Scan for the cell matching the given text and deliver its [X, Y] coordinate at center. 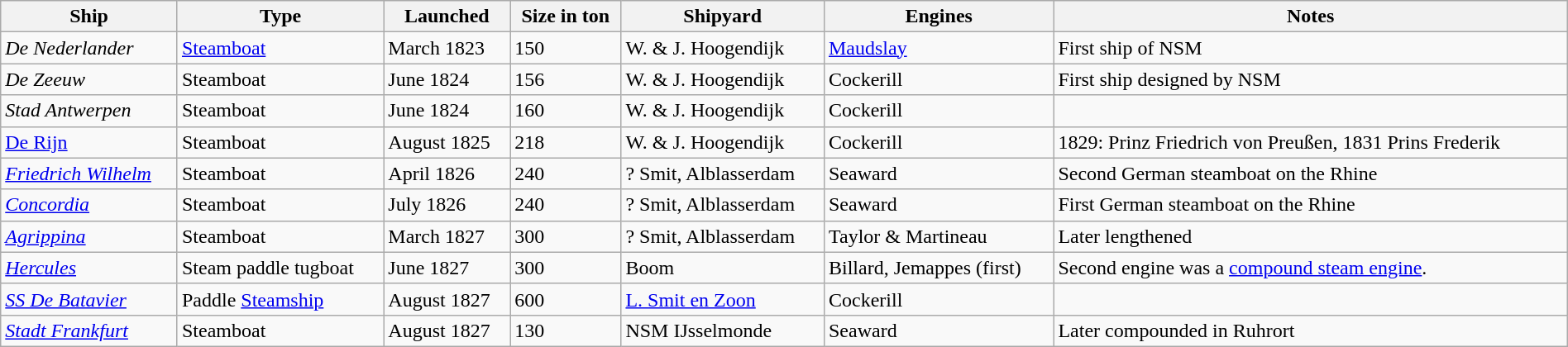
Concordia [89, 205]
First ship designed by NSM [1310, 79]
Shipyard [723, 17]
NSM IJsselmonde [723, 330]
April 1826 [447, 173]
First German steamboat on the Rhine [1310, 205]
March 1823 [447, 48]
Stad Antwerpen [89, 111]
Size in ton [566, 17]
Steam paddle tugboat [280, 268]
Later compounded in Ruhrort [1310, 330]
Launched [447, 17]
130 [566, 330]
Engines [938, 17]
Second engine was a compound steam engine. [1310, 268]
Hercules [89, 268]
L. Smit en Zoon [723, 299]
Notes [1310, 17]
1829: Prinz Friedrich von Preußen, 1831 Prins Frederik [1310, 142]
600 [566, 299]
Ship [89, 17]
Stadt Frankfurt [89, 330]
Taylor & Martineau [938, 236]
Billard, Jemappes (first) [938, 268]
Boom [723, 268]
160 [566, 111]
Paddle Steamship [280, 299]
De Zeeuw [89, 79]
Friedrich Wilhelm [89, 173]
156 [566, 79]
Maudslay [938, 48]
July 1826 [447, 205]
August 1825 [447, 142]
Later lengthened [1310, 236]
De Nederlander [89, 48]
218 [566, 142]
June 1827 [447, 268]
De Rijn [89, 142]
March 1827 [447, 236]
Second German steamboat on the Rhine [1310, 173]
SS De Batavier [89, 299]
150 [566, 48]
Agrippina [89, 236]
Type [280, 17]
First ship of NSM [1310, 48]
